Search for the cell housing the specified text and yield its (X, Y) center coordinate. 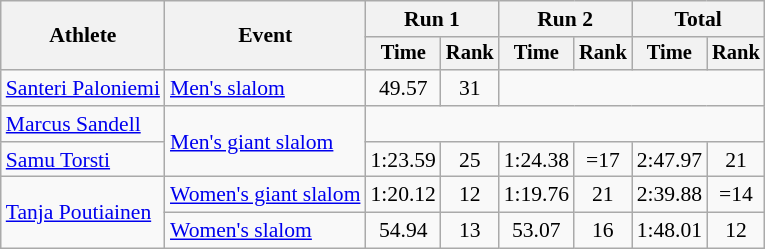
=17 (603, 160)
53.07 (536, 231)
49.57 (402, 88)
Marcus Sandell (83, 124)
16 (603, 231)
Men's giant slalom (266, 142)
54.94 (402, 231)
1:48.01 (670, 231)
Athlete (83, 36)
Tanja Poutiainen (83, 212)
Santeri Paloniemi (83, 88)
Event (266, 36)
1:19.76 (536, 195)
25 (470, 160)
1:24.38 (536, 160)
2:39.88 (670, 195)
1:20.12 (402, 195)
Men's slalom (266, 88)
13 (470, 231)
Run 2 (566, 19)
2:47.97 (670, 160)
Women's slalom (266, 231)
Samu Torsti (83, 160)
Women's giant slalom (266, 195)
=14 (736, 195)
Total (698, 19)
Run 1 (432, 19)
31 (470, 88)
1:23.59 (402, 160)
